Find where the given text appears and provide that cell's center as [x, y] coordinate. 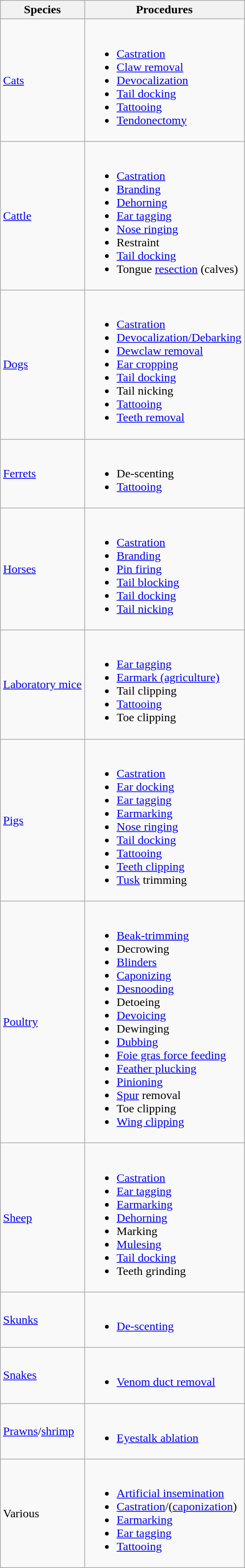
De-scenting [164, 1319]
Various [42, 1513]
Ferrets [42, 473]
Sheep [42, 1217]
CastrationDevocalization/DebarkingDewclaw removalEar croppingTail dockingTail nickingTattooingTeeth removal [164, 365]
Horses [42, 569]
De-scentingTattooing [164, 473]
CastrationEar taggingEarmarkingDehorningMarkingMulesingTail dockingTeeth grinding [164, 1217]
Procedures [164, 10]
Ear taggingEarmark (agriculture)Tail clippingTattooingToe clipping [164, 685]
Laboratory mice [42, 685]
Artificial inseminationCastration/(caponization)EarmarkingEar taggingTattooing [164, 1513]
Eyestalk ablation [164, 1431]
Pigs [42, 820]
Snakes [42, 1375]
CastrationBrandingDehorningEar taggingNose ringingRestraintTail dockingTongue resection (calves) [164, 216]
Species [42, 10]
Venom duct removal [164, 1375]
Cats [42, 80]
Dogs [42, 365]
CastrationBrandingPin firingTail blockingTail dockingTail nicking [164, 569]
CastrationEar dockingEar taggingEarmarkingNose ringingTail dockingTattooingTeeth clippingTusk trimming [164, 820]
Prawns/shrimp [42, 1431]
Poultry [42, 1022]
Skunks [42, 1319]
Cattle [42, 216]
CastrationClaw removalDevocalizationTail dockingTattooingTendonectomy [164, 80]
